Search for the cell housing the specified text and yield its [x, y] center coordinate. 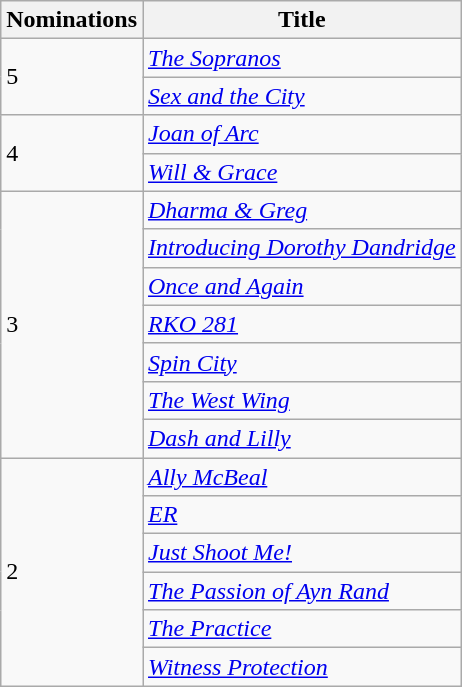
Sex and the City [302, 96]
The West Wing [302, 400]
Will & Grace [302, 172]
Dharma & Greg [302, 210]
Spin City [302, 362]
3 [72, 324]
Nominations [72, 20]
Joan of Arc [302, 134]
Ally McBeal [302, 477]
The Passion of Ayn Rand [302, 591]
ER [302, 515]
Dash and Lilly [302, 438]
Title [302, 20]
2 [72, 572]
Just Shoot Me! [302, 553]
5 [72, 77]
The Practice [302, 629]
4 [72, 153]
RKO 281 [302, 324]
Introducing Dorothy Dandridge [302, 248]
Witness Protection [302, 667]
The Sopranos [302, 58]
Once and Again [302, 286]
